Detect which cell encompasses the target text, then output its [X, Y] center coordinate. 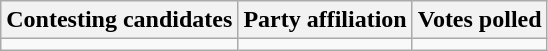
Contesting candidates [120, 20]
Party affiliation [325, 20]
Votes polled [480, 20]
